Find where the given text appears and provide that cell's center as (X, Y) coordinate. 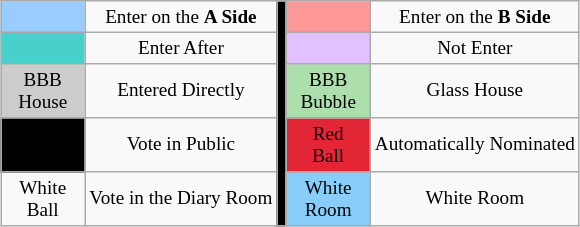
BBBHouse (43, 91)
Vote in the Diary Room (181, 199)
Enter on the A Side (181, 17)
White Room (474, 199)
Entered Directly (181, 91)
BBBBubble (328, 91)
Enter After (181, 48)
Vote in Public (181, 145)
WhiteBall (43, 199)
RedBall (328, 145)
BlackBall (43, 145)
Enter on the B Side (474, 17)
WhiteRoom (328, 199)
Glass House (474, 91)
Not Enter (474, 48)
Automatically Nominated (474, 145)
